Search for the cell housing the specified text and yield its [x, y] center coordinate. 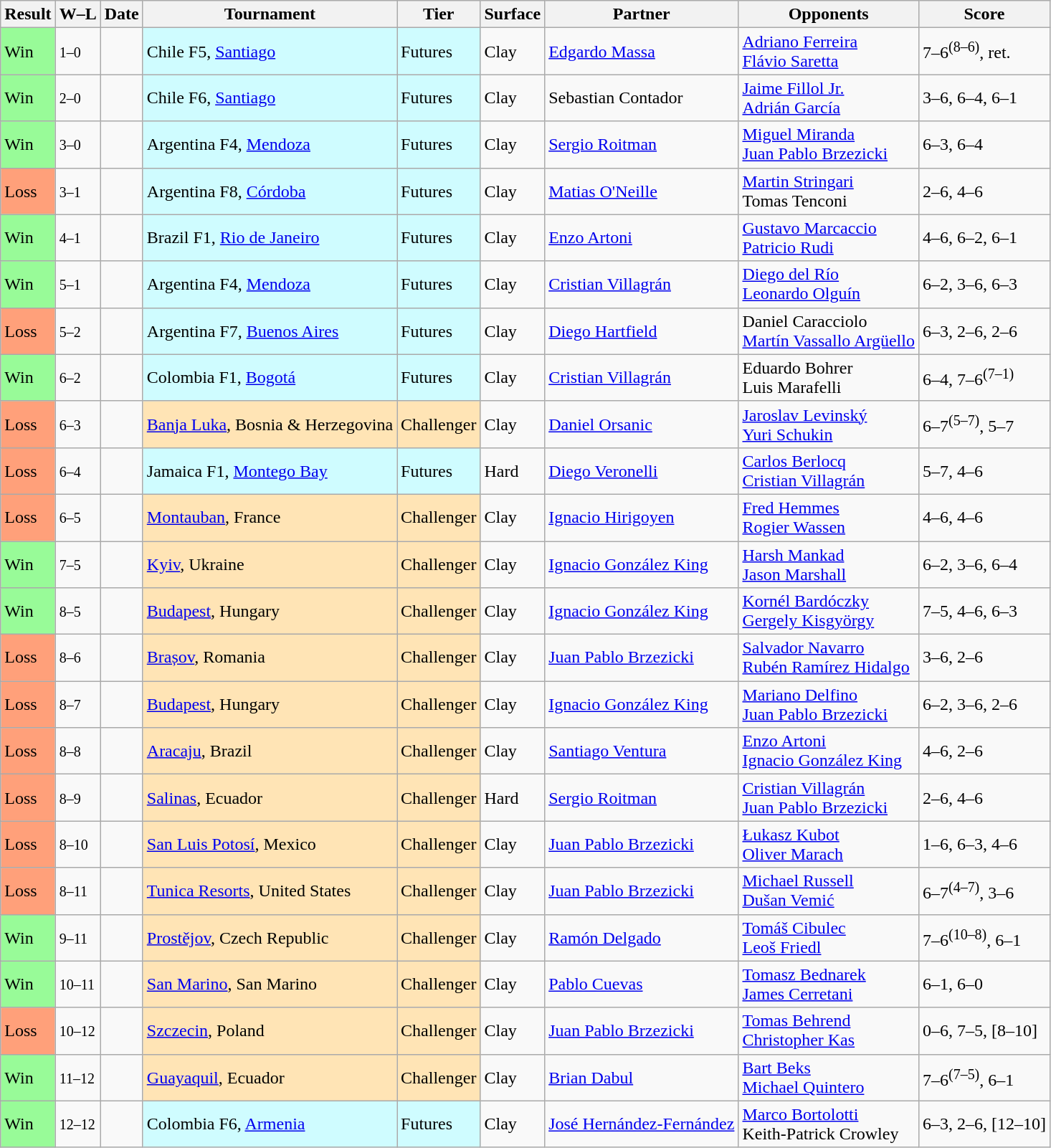
Brașov, Romania [270, 658]
Kornél Bardóczky Gergely Kisgyörgy [829, 611]
0–6, 7–5, [8–10] [984, 1031]
9–11 [77, 938]
Mariano Delfino Juan Pablo Brzezicki [829, 704]
Santiago Ventura [642, 751]
Diego del Río Leonardo Olguín [829, 284]
Argentina F8, Córdoba [270, 191]
Edgardo Massa [642, 52]
6–2, 3–6, 2–6 [984, 704]
7–6(10–8), 6–1 [984, 938]
Colombia F6, Armenia [270, 1124]
8–7 [77, 704]
Tunica Resorts, United States [270, 891]
Result [28, 14]
W–L [77, 14]
José Hernández-Fernández [642, 1124]
San Luis Potosí, Mexico [270, 845]
4–6, 6–2, 6–1 [984, 238]
6–2, 3–6, 6–4 [984, 564]
Łukasz Kubot Oliver Marach [829, 845]
Ramón Delgado [642, 938]
Surface [513, 14]
6–4, 7–6(7–1) [984, 377]
Sebastian Contador [642, 98]
Szczecin, Poland [270, 1031]
6–2, 3–6, 6–3 [984, 284]
6–4 [77, 470]
Cristian Villagrán Juan Pablo Brzezicki [829, 797]
5–7, 4–6 [984, 470]
3–6, 2–6 [984, 658]
Jaroslav Levinský Yuri Schukin [829, 424]
1–6, 6–3, 4–6 [984, 845]
6–3, 6–4 [984, 145]
Diego Hartfield [642, 331]
Bart Beks Michael Quintero [829, 1077]
Pablo Cuevas [642, 984]
Salvador Navarro Rubén Ramírez Hidalgo [829, 658]
4–6, 2–6 [984, 751]
Ignacio Hirigoyen [642, 518]
Montauban, France [270, 518]
Brazil F1, Rio de Janeiro [270, 238]
Matias O'Neille [642, 191]
12–12 [77, 1124]
Kyiv, Ukraine [270, 564]
6–7(4–7), 3–6 [984, 891]
Daniel Caracciolo Martín Vassallo Argüello [829, 331]
Jaime Fillol Jr. Adrián García [829, 98]
2–0 [77, 98]
Banja Luka, Bosnia & Herzegovina [270, 424]
Eduardo Bohrer Luis Marafelli [829, 377]
Michael Russell Dušan Vemić [829, 891]
Tier [439, 14]
10–12 [77, 1031]
Enzo Artoni Ignacio González King [829, 751]
Chile F6, Santiago [270, 98]
Opponents [829, 14]
8–9 [77, 797]
7–5 [77, 564]
7–6(8–6), ret. [984, 52]
Harsh Mankad Jason Marshall [829, 564]
6–7(5–7), 5–7 [984, 424]
3–0 [77, 145]
4–6, 4–6 [984, 518]
Tournament [270, 14]
8–10 [77, 845]
6–5 [77, 518]
Tomasz Bednarek James Cerretani [829, 984]
5–2 [77, 331]
Colombia F1, Bogotá [270, 377]
3–1 [77, 191]
6–3, 2–6, 2–6 [984, 331]
8–6 [77, 658]
Tomas Behrend Christopher Kas [829, 1031]
Tomáš Cibulec Leoš Friedl [829, 938]
8–11 [77, 891]
Score [984, 14]
Date [122, 14]
Carlos Berlocq Cristian Villagrán [829, 470]
Gustavo Marcaccio Patricio Rudi [829, 238]
8–5 [77, 611]
Daniel Orsanic [642, 424]
Martin Stringari Tomas Tenconi [829, 191]
Diego Veronelli [642, 470]
10–11 [77, 984]
Enzo Artoni [642, 238]
Salinas, Ecuador [270, 797]
Argentina F7, Buenos Aires [270, 331]
6–3 [77, 424]
Miguel Miranda Juan Pablo Brzezicki [829, 145]
Partner [642, 14]
Prostějov, Czech Republic [270, 938]
5–1 [77, 284]
6–3, 2–6, [12–10] [984, 1124]
1–0 [77, 52]
7–5, 4–6, 6–3 [984, 611]
7–6(7–5), 6–1 [984, 1077]
Adriano Ferreira Flávio Saretta [829, 52]
8–8 [77, 751]
Guayaquil, Ecuador [270, 1077]
Fred Hemmes Rogier Wassen [829, 518]
Marco Bortolotti Keith-Patrick Crowley [829, 1124]
Chile F5, Santiago [270, 52]
Aracaju, Brazil [270, 751]
6–1, 6–0 [984, 984]
6–2 [77, 377]
Jamaica F1, Montego Bay [270, 470]
Brian Dabul [642, 1077]
4–1 [77, 238]
San Marino, San Marino [270, 984]
3–6, 6–4, 6–1 [984, 98]
11–12 [77, 1077]
